Provide the (X, Y) coordinate of the cell's center where the given text is located.  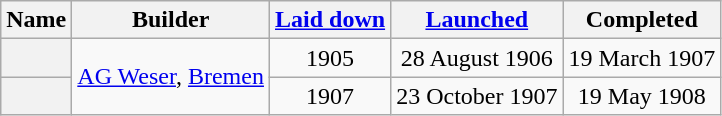
23 October 1907 (477, 96)
Name (36, 20)
Launched (477, 20)
28 August 1906 (477, 58)
Laid down (330, 20)
Completed (642, 20)
AG Weser, Bremen (171, 77)
1905 (330, 58)
19 May 1908 (642, 96)
1907 (330, 96)
19 March 1907 (642, 58)
Builder (171, 20)
